Return [x, y] of the center of cell containing provided text 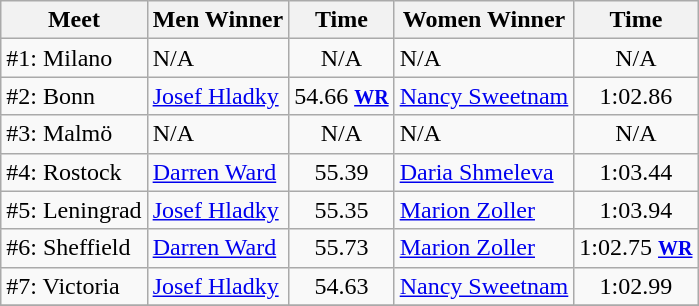
1:02.86 [636, 96]
54.66 WR [342, 96]
Women Winner [484, 20]
1:03.94 [636, 210]
1:02.99 [636, 286]
#7: Victoria [74, 286]
#6: Sheffield [74, 248]
1:02.75 WR [636, 248]
#1: Milano [74, 58]
55.73 [342, 248]
#5: Leningrad [74, 210]
#3: Malmö [74, 134]
Daria Shmeleva [484, 172]
54.63 [342, 286]
55.39 [342, 172]
55.35 [342, 210]
Men Winner [218, 20]
#2: Bonn [74, 96]
#4: Rostock [74, 172]
1:03.44 [636, 172]
Meet [74, 20]
